Output the (x, y) coordinate of the center of the cell containing the given text.  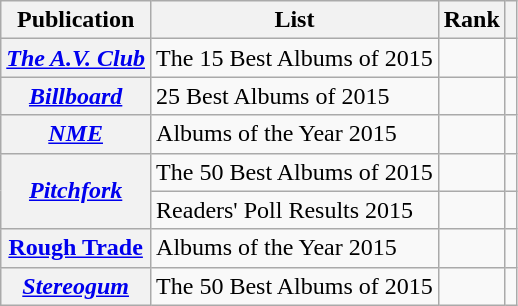
Pitchfork (76, 191)
Publication (76, 20)
Readers' Poll Results 2015 (295, 210)
Billboard (76, 96)
Rough Trade (76, 248)
Rank (472, 20)
The 15 Best Albums of 2015 (295, 58)
Stereogum (76, 286)
List (295, 20)
25 Best Albums of 2015 (295, 96)
The A.V. Club (76, 58)
NME (76, 134)
